Capture the cell that displays the provided text and extract its (x, y) central coordinate. 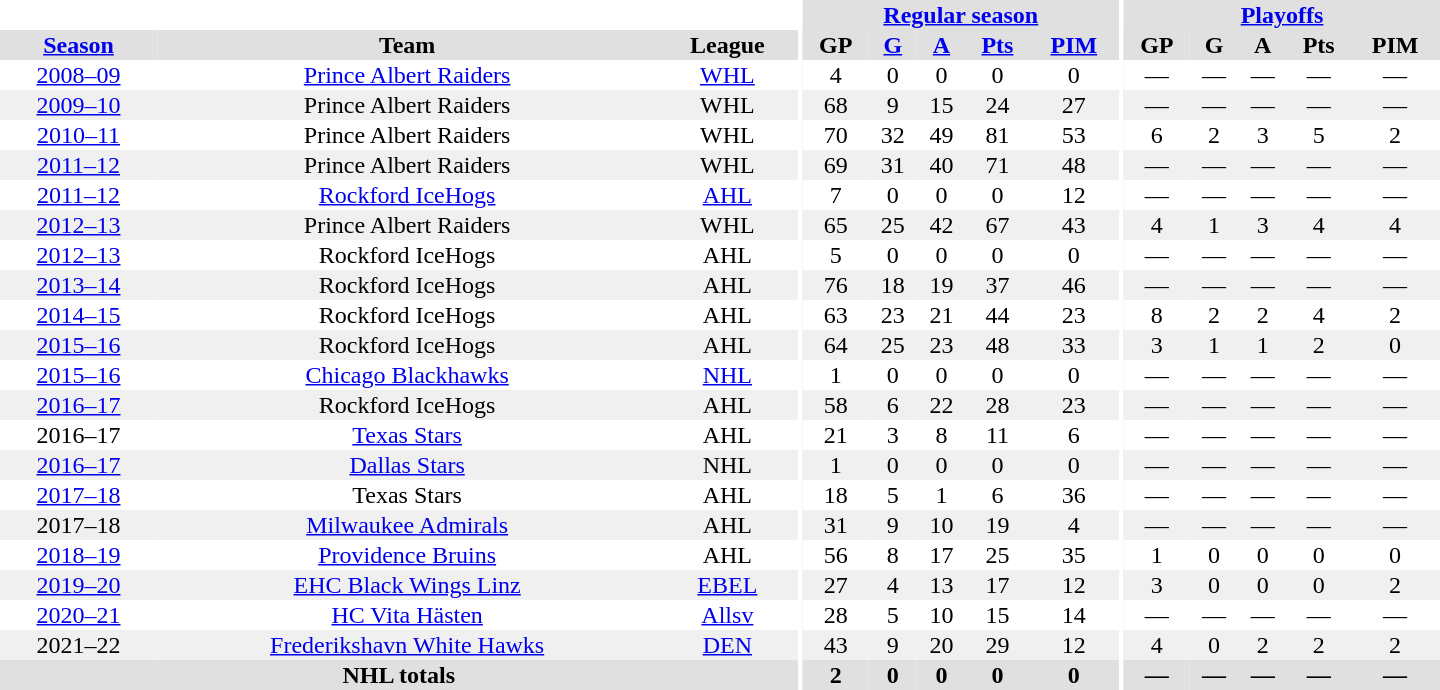
Frederikshavn White Hawks (407, 645)
DEN (727, 645)
Dallas Stars (407, 465)
2010–11 (78, 135)
68 (836, 105)
2014–15 (78, 315)
69 (836, 165)
81 (998, 135)
2013–14 (78, 285)
Chicago Blackhawks (407, 375)
Providence Bruins (407, 555)
32 (892, 135)
63 (836, 315)
2009–10 (78, 105)
14 (1074, 615)
2021–22 (78, 645)
2019–20 (78, 585)
46 (1074, 285)
64 (836, 345)
56 (836, 555)
Playoffs (1282, 15)
35 (1074, 555)
Regular season (961, 15)
49 (942, 135)
42 (942, 225)
44 (998, 315)
53 (1074, 135)
22 (942, 405)
67 (998, 225)
36 (1074, 495)
11 (998, 435)
Allsv (727, 615)
24 (998, 105)
71 (998, 165)
33 (1074, 345)
HC Vita Hästen (407, 615)
2008–09 (78, 75)
League (727, 45)
7 (836, 195)
Season (78, 45)
13 (942, 585)
37 (998, 285)
2018–19 (78, 555)
70 (836, 135)
EHC Black Wings Linz (407, 585)
20 (942, 645)
58 (836, 405)
76 (836, 285)
Team (407, 45)
Milwaukee Admirals (407, 525)
40 (942, 165)
29 (998, 645)
2020–21 (78, 615)
NHL totals (398, 675)
EBEL (727, 585)
65 (836, 225)
